Detect which cell encompasses the target text, then output its [x, y] center coordinate. 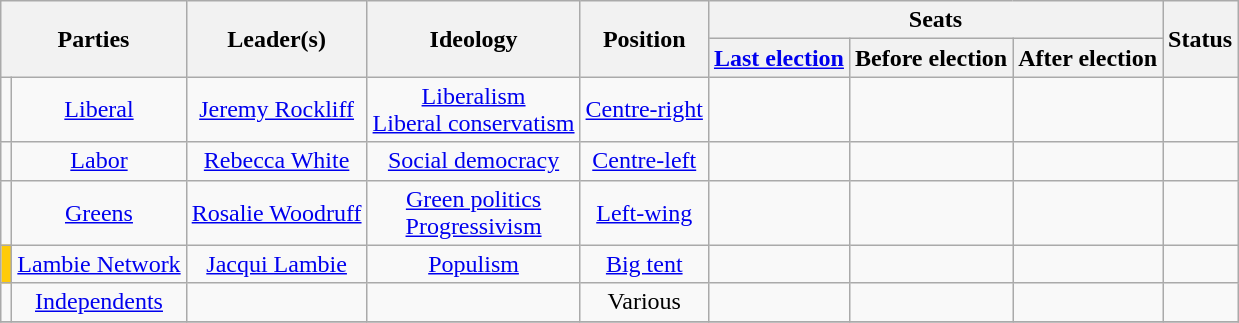
After election [1088, 58]
LiberalismLiberal conservatism [474, 110]
Leader(s) [276, 39]
Status [1200, 39]
Left-wing [644, 212]
Parties [94, 39]
Ideology [474, 39]
Seats [935, 20]
Lambie Network [99, 264]
Greens [99, 212]
Liberal [99, 110]
Last election [778, 58]
Independents [99, 302]
Populism [474, 264]
Various [644, 302]
Jacqui Lambie [276, 264]
Rosalie Woodruff [276, 212]
Position [644, 39]
Social democracy [474, 161]
Centre-left [644, 161]
Rebecca White [276, 161]
Green politicsProgressivism [474, 212]
Before election [930, 58]
Big tent [644, 264]
Labor [99, 161]
Centre-right [644, 110]
Jeremy Rockliff [276, 110]
